Return (X, Y) of the center of cell containing provided text 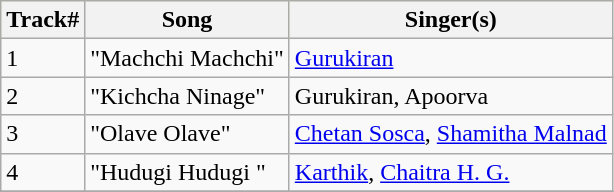
Karthik, Chaitra H. G. (450, 172)
"Machchi Machchi" (188, 58)
Singer(s) (450, 20)
3 (43, 134)
4 (43, 172)
2 (43, 96)
Gurukiran, Apoorva (450, 96)
"Hudugi Hudugi " (188, 172)
Song (188, 20)
Track# (43, 20)
Gurukiran (450, 58)
"Kichcha Ninage" (188, 96)
1 (43, 58)
"Olave Olave" (188, 134)
Chetan Sosca, Shamitha Malnad (450, 134)
